Find where the given text appears and provide that cell's center as (X, Y) coordinate. 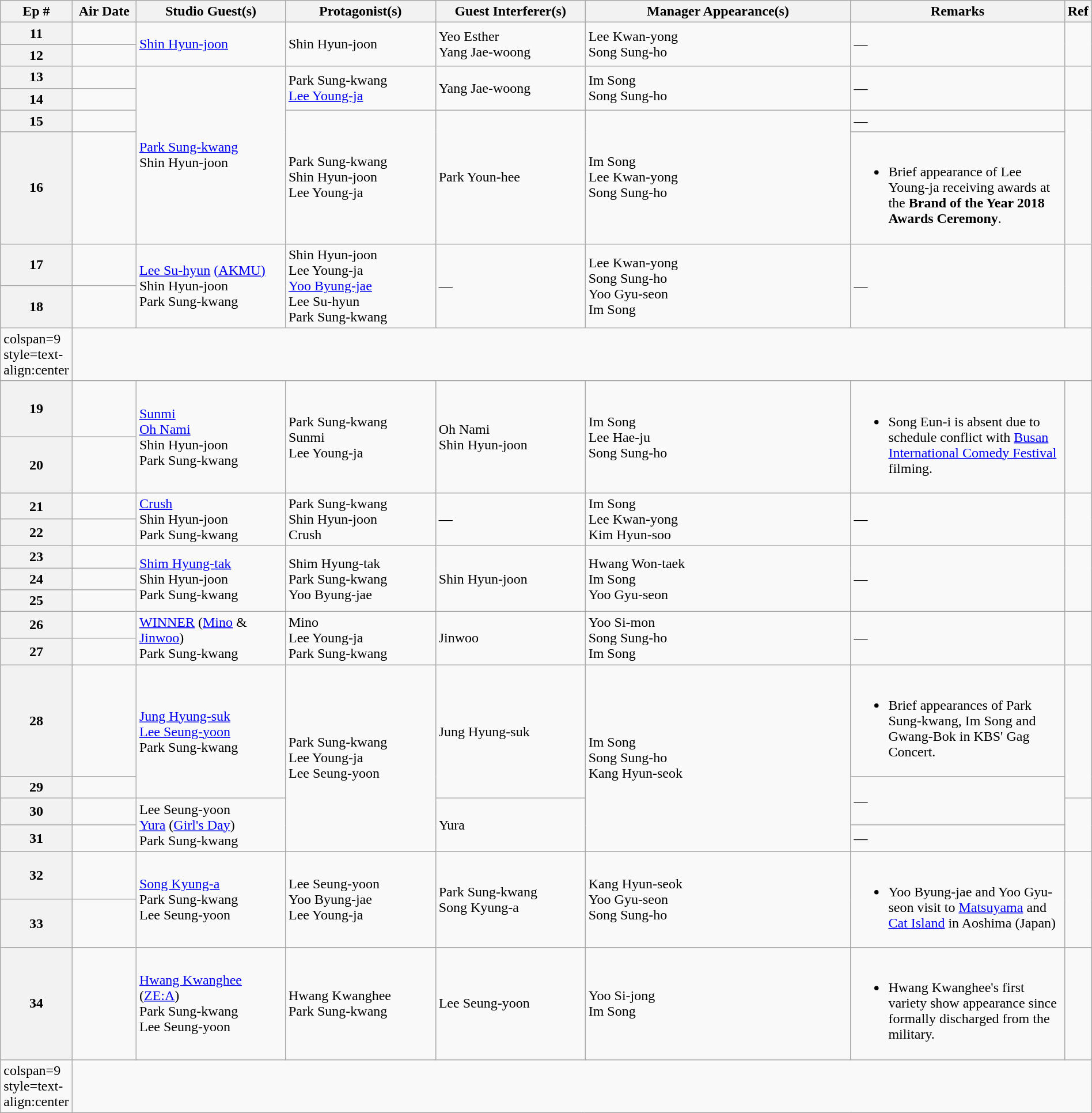
15 (36, 121)
Park Sung-kwangSong Kyung-a (510, 900)
23 (36, 556)
Kang Hyun-seok Yoo Gyu-seon Song Sung-ho (718, 900)
CrushShin Hyun-joonPark Sung-kwang (211, 519)
Brief appearance of Lee Young-ja receiving awards at the Brand of the Year 2018 Awards Ceremony. (957, 188)
Remarks (957, 12)
Song Kyung-aPark Sung-kwangLee Seung-yoon (211, 900)
Yoo Si-mon Song Sung-ho Im Song (718, 638)
22 (36, 532)
29 (36, 788)
Park Sung-kwangShin Hyun-joon (211, 155)
Park Sung-kwangSunmiLee Young-ja (361, 437)
Lee Seung-yoonYoo Byung-jaeLee Young-ja (361, 900)
MinoLee Young-jaPark Sung-kwang (361, 638)
Im Song Lee Kwan-yong Kim Hyun-soo (718, 519)
18 (36, 306)
Guest Interferer(s) (510, 12)
26 (36, 625)
Jinwoo (510, 638)
30 (36, 812)
Park Sung-kwangLee Young-ja (361, 88)
16 (36, 188)
Hwang Won-taek Im Song Yoo Gyu-seon (718, 578)
WINNER (Mino & Jinwoo)Park Sung-kwang (211, 638)
Song Eun-i is absent due to schedule conflict with Busan International Comedy Festival filming. (957, 437)
25 (36, 601)
Im Song Lee Kwan-yong Song Sung-ho (718, 177)
Yang Jae-woong (510, 88)
Studio Guest(s) (211, 12)
Jung Hyung-sukLee Seung-yoonPark Sung-kwang (211, 732)
Lee Kwan-yong Song Sung-ho (718, 44)
Yoo Byung-jae and Yoo Gyu-seon visit to Matsuyama and Cat Island in Aoshima (Japan) (957, 900)
17 (36, 265)
Park Sung-kwangShin Hyun-joonCrush (361, 519)
13 (36, 77)
20 (36, 464)
Brief appearances of Park Sung-kwang, Im Song and Gwang-Bok in KBS' Gag Concert. (957, 721)
34 (36, 1004)
Hwang Kwanghee (ZE:A)Park Sung-kwangLee Seung-yoon (211, 1004)
Oh NamiShin Hyun-joon (510, 437)
Im Song Song Sung-ho (718, 88)
Lee Seung-yoon (510, 1004)
Park Sung-kwangShin Hyun-joonLee Young-ja (361, 177)
Jung Hyung-suk (510, 732)
Shim Hyung-takPark Sung-kwangYoo Byung-jae (361, 578)
Lee Su-hyun (AKMU)Shin Hyun-joonPark Sung-kwang (211, 286)
SunmiOh NamiShin Hyun-joonPark Sung-kwang (211, 437)
Lee Kwan-yong Song Sung-ho Yoo Gyu-seon Im Song (718, 286)
Lee Seung-yoonYura (Girl's Day)Park Sung-kwang (211, 825)
33 (36, 923)
Park Youn-hee (510, 177)
28 (36, 721)
Protagonist(s) (361, 12)
Shim Hyung-takShin Hyun-joonPark Sung-kwang (211, 578)
Ref (1078, 12)
14 (36, 99)
Ep # (36, 12)
31 (36, 838)
Shin Hyun-joonLee Young-jaYoo Byung-jaeLee Su-hyunPark Sung-kwang (361, 286)
Yoo Si-jong Im Song (718, 1004)
Hwang KwangheePark Sung-kwang (361, 1004)
32 (36, 876)
24 (36, 579)
27 (36, 652)
Hwang Kwanghee's first variety show appearance since formally discharged from the military. (957, 1004)
Park Sung-kwangLee Young-jaLee Seung-yoon (361, 758)
Air Date (104, 12)
Manager Appearance(s) (718, 12)
11 (36, 33)
Im Song Lee Hae-ju Song Sung-ho (718, 437)
Yura (510, 825)
Im Song Song Sung-ho Kang Hyun-seok (718, 758)
Yeo EstherYang Jae-woong (510, 44)
19 (36, 409)
12 (36, 55)
21 (36, 506)
